Scan for the cell matching the given text and deliver its (X, Y) coordinate at center. 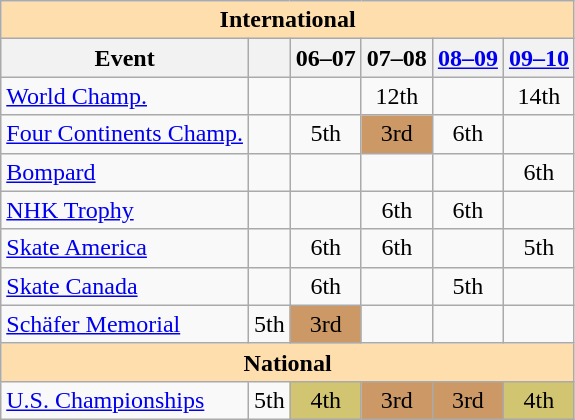
09–10 (538, 58)
International (288, 20)
08–09 (468, 58)
National (288, 362)
Schäfer Memorial (125, 324)
World Champ. (125, 96)
Skate America (125, 248)
Skate Canada (125, 286)
07–08 (396, 58)
14th (538, 96)
Event (125, 58)
NHK Trophy (125, 210)
Bompard (125, 172)
06–07 (326, 58)
U.S. Championships (125, 400)
12th (396, 96)
Four Continents Champ. (125, 134)
